For the text-containing cell, return its midpoint in (X, Y) coordinate format. 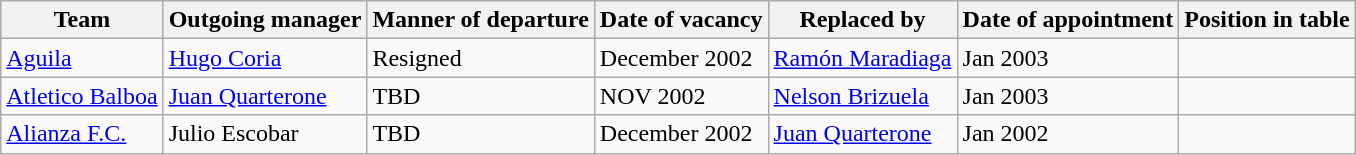
Replaced by (862, 20)
Jan 2002 (1068, 134)
Date of vacancy (681, 20)
Atletico Balboa (82, 96)
Julio Escobar (265, 134)
Hugo Coria (265, 58)
Nelson Brizuela (862, 96)
Team (82, 20)
Aguila (82, 58)
Manner of departure (480, 20)
Alianza F.C. (82, 134)
Position in table (1267, 20)
Outgoing manager (265, 20)
Resigned (480, 58)
NOV 2002 (681, 96)
Ramón Maradiaga (862, 58)
Date of appointment (1068, 20)
